Find where the given text appears and provide that cell's center as [x, y] coordinate. 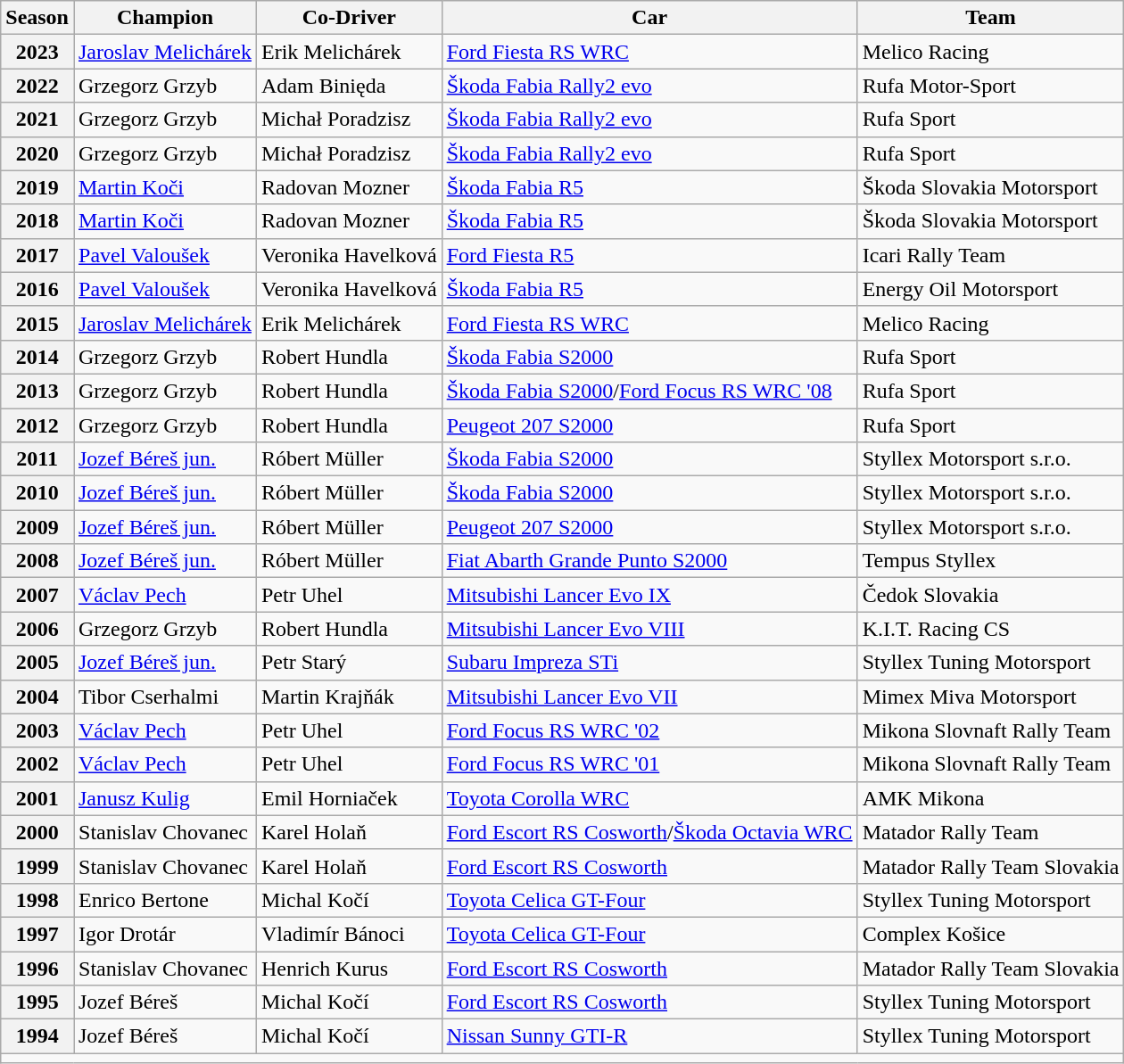
Mitsubishi Lancer Evo VII [649, 697]
2018 [37, 221]
1995 [37, 1002]
2011 [37, 459]
Mitsubishi Lancer Evo IX [649, 595]
1998 [37, 900]
Toyota Corolla WRC [649, 798]
2022 [37, 86]
Rufa Motor-Sport [990, 86]
Ford Focus RS WRC '01 [649, 764]
Henrich Kurus [349, 968]
Nissan Sunny GTI-R [649, 1036]
Igor Drotár [164, 934]
2012 [37, 425]
1996 [37, 968]
Car [649, 18]
Tempus Styllex [990, 561]
Icari Rally Team [990, 255]
Adam Binięda [349, 86]
2006 [37, 629]
Season [37, 18]
Enrico Bertone [164, 900]
2002 [37, 764]
2016 [37, 289]
2023 [37, 52]
Energy Oil Motorsport [990, 289]
AMK Mikona [990, 798]
2015 [37, 323]
2010 [37, 493]
2005 [37, 663]
2001 [37, 798]
2017 [37, 255]
Petr Starý [349, 663]
2009 [37, 527]
Mitsubishi Lancer Evo VIII [649, 629]
2014 [37, 357]
Mimex Miva Motorsport [990, 697]
2008 [37, 561]
Martin Krajňák [349, 697]
1997 [37, 934]
1999 [37, 866]
Ford Focus RS WRC '02 [649, 730]
2007 [37, 595]
2013 [37, 391]
2019 [37, 187]
Matador Rally Team [990, 832]
Complex Košice [990, 934]
1994 [37, 1036]
Vladimír Bánoci [349, 934]
Subaru Impreza STi [649, 663]
Škoda Fabia S2000/Ford Focus RS WRC '08 [649, 391]
2004 [37, 697]
Ford Fiesta R5 [649, 255]
Čedok Slovakia [990, 595]
2003 [37, 730]
Fiat Abarth Grande Punto S2000 [649, 561]
2020 [37, 153]
Janusz Kulig [164, 798]
Tibor Cserhalmi [164, 697]
Co-Driver [349, 18]
Champion [164, 18]
Team [990, 18]
Ford Escort RS Cosworth/Škoda Octavia WRC [649, 832]
2000 [37, 832]
K.I.T. Racing CS [990, 629]
Emil Horniaček [349, 798]
2021 [37, 120]
